Determine the [x, y] coordinate at the center of the cell enclosing the given text.  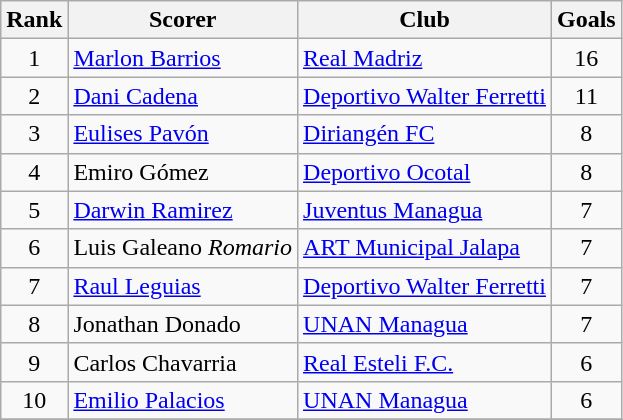
Marlon Barrios [183, 58]
1 [34, 58]
2 [34, 96]
5 [34, 210]
Emiro Gómez [183, 172]
Eulises Pavón [183, 134]
Scorer [183, 20]
11 [586, 96]
Dani Cadena [183, 96]
Juventus Managua [425, 210]
Luis Galeano Romario [183, 248]
16 [586, 58]
Diriangén FC [425, 134]
4 [34, 172]
Real Esteli F.C. [425, 362]
3 [34, 134]
10 [34, 400]
Goals [586, 20]
Raul Leguias [183, 286]
Club [425, 20]
Rank [34, 20]
9 [34, 362]
Carlos Chavarria [183, 362]
Jonathan Donado [183, 324]
Deportivo Ocotal [425, 172]
Darwin Ramirez [183, 210]
Real Madriz [425, 58]
ART Municipal Jalapa [425, 248]
Emilio Palacios [183, 400]
